Extract the (x, y) coordinate from the center of the cell holding the provided text.  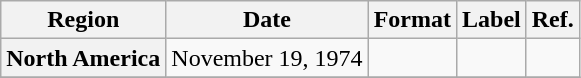
Format (412, 20)
November 19, 1974 (267, 58)
North America (84, 58)
Ref. (552, 20)
Region (84, 20)
Date (267, 20)
Label (491, 20)
